Return the (x, y) coordinate for the center point of the cell that contains the specified text.  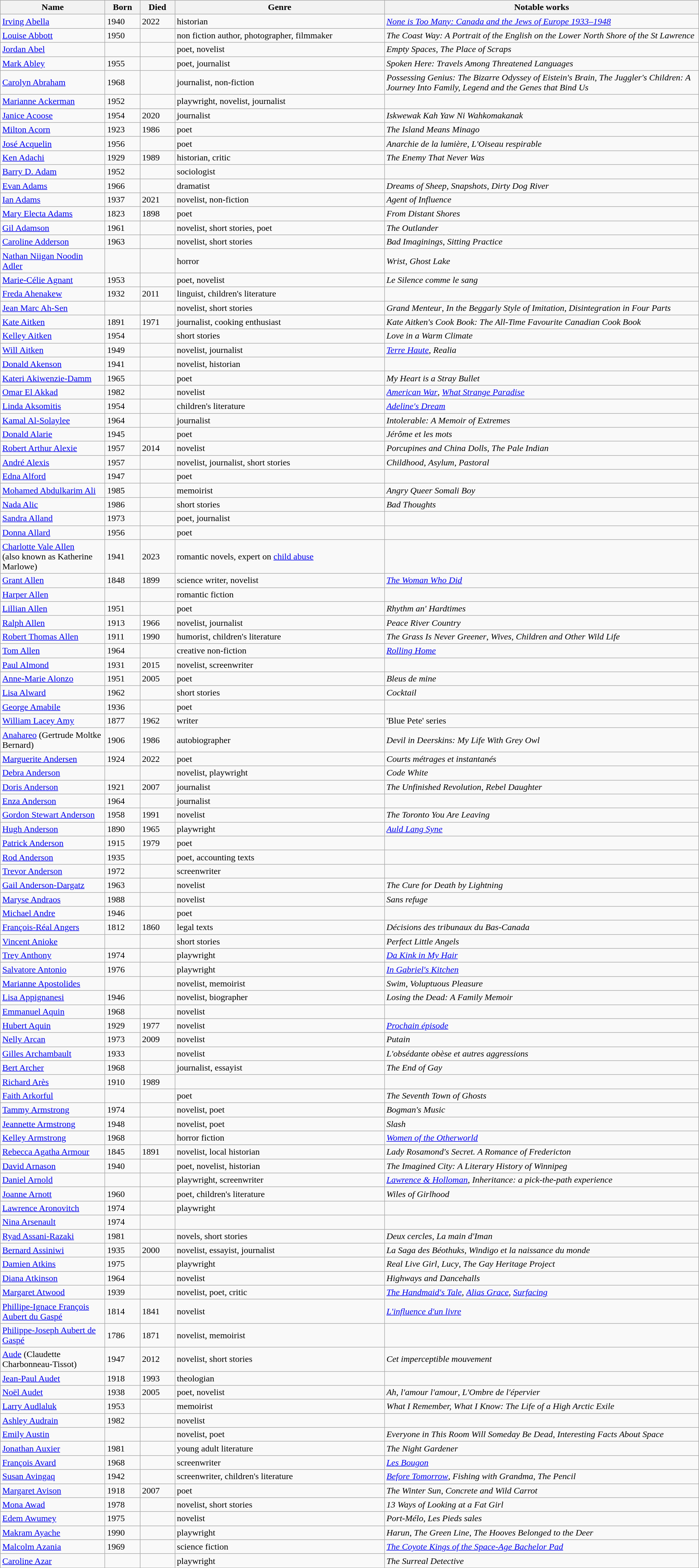
1988 (122, 899)
Enza Anderson (53, 801)
Ryad Assani-Razaki (53, 1236)
Name (53, 7)
2000 (158, 1250)
1979 (158, 843)
Jean-Paul Audet (53, 1378)
Omar El Akkad (53, 392)
Anne-Marie Alonzo (53, 679)
1960 (122, 1194)
1915 (122, 843)
screenwriter, children's literature (279, 1477)
Lisa Appignanesi (53, 998)
novelist, poet, critic (279, 1292)
The End of Gay (542, 1068)
Sans refuge (542, 899)
Nina Arsenault (53, 1222)
Larry Audlaluk (53, 1406)
Port-Mélo, Les Pieds sales (542, 1519)
Kateri Akiwenzie-Damm (53, 378)
Harper Allen (53, 594)
playwright, novelist, journalist (279, 101)
Rod Anderson (53, 857)
Susan Avingaq (53, 1477)
1931 (122, 665)
Bad Thoughts (542, 504)
Maryse Andraos (53, 899)
2011 (158, 294)
Daniel Arnold (53, 1180)
1921 (122, 787)
American War, What Strange Paradise (542, 392)
'Blue Pete' series (542, 721)
Jordan Abel (53, 49)
Empty Spaces, The Place of Scraps (542, 49)
André Alexis (53, 462)
Décisions des tribunaux du Bas-Canada (542, 927)
1942 (122, 1477)
Courts métrages et instantanés (542, 759)
The Surreal Detective (542, 1561)
1993 (158, 1378)
The Grass Is Never Greener, Wives, Children and Other Wild Life (542, 636)
Highways and Dancehalls (542, 1278)
Ralph Allen (53, 622)
journalist, essayist (279, 1068)
young adult literature (279, 1449)
1848 (122, 580)
Childhood, Asylum, Pastoral (542, 462)
2020 (158, 115)
historian (279, 21)
humorist, children's literature (279, 636)
1933 (122, 1054)
Mona Awad (53, 1505)
Swim, Voluptuous Pleasure (542, 984)
Real Live Girl, Lucy, The Gay Heritage Project (542, 1264)
journalist, non-fiction (279, 83)
Peace River Country (542, 622)
Code White (542, 773)
romantic novels, expert on child abuse (279, 556)
José Acquelin (53, 143)
Ken Adachi (53, 157)
William Lacey Amy (53, 721)
George Amabile (53, 707)
Salvatore Antonio (53, 969)
Nathan Niigan Noodin Adler (53, 261)
Everyone in This Room Will Someday Be Dead, Interesting Facts About Space (542, 1435)
Marianne Apostolides (53, 984)
My Heart is a Stray Bullet (542, 378)
1871 (158, 1335)
1860 (158, 927)
Carolyn Abraham (53, 83)
Will Aitken (53, 350)
Auld Lang Syne (542, 829)
Lady Rosamond's Secret. A Romance of Fredericton (542, 1152)
Faith Arkorful (53, 1096)
Caroline Adderson (53, 242)
children's literature (279, 406)
1786 (122, 1335)
The Seventh Town of Ghosts (542, 1096)
Intolerable: A Memoir of Extremes (542, 420)
non fiction author, photographer, filmmaker (279, 35)
Nelly Arcan (53, 1040)
Died (158, 7)
Makram Ayache (53, 1533)
Linda Aksomitis (53, 406)
horror fiction (279, 1138)
2014 (158, 448)
Phillipe-Ignace François Aubert du Gaspé (53, 1311)
science fiction (279, 1547)
The Night Gardener (542, 1449)
Rebecca Agatha Armour (53, 1152)
The Coyote Kings of the Space-Age Bachelor Pad (542, 1547)
Tom Allen (53, 651)
1985 (122, 490)
1812 (122, 927)
2015 (158, 665)
What I Remember, What I Know: The Life of a High Arctic Exile (542, 1406)
Da Kink in My Hair (542, 955)
poet, novelist, historian (279, 1166)
creative non-fiction (279, 651)
novelist, screenwriter (279, 665)
Rolling Home (542, 651)
1977 (158, 1026)
L'influence d'un livre (542, 1311)
The Unfinished Revolution, Rebel Daughter (542, 787)
Joanne Arnott (53, 1194)
Grant Allen (53, 580)
The Handmaid's Tale, Alias Grace, Surfacing (542, 1292)
novels, short stories (279, 1236)
Bogman's Music (542, 1110)
science writer, novelist (279, 580)
1936 (122, 707)
horror (279, 261)
1969 (122, 1547)
From Distant Shores (542, 214)
Wrist, Ghost Lake (542, 261)
1976 (122, 969)
13 Ways of Looking at a Fat Girl (542, 1505)
1913 (122, 622)
Robert Thomas Allen (53, 636)
1950 (122, 35)
Les Bougon (542, 1463)
L'obsédante obèse et autres aggressions (542, 1054)
1911 (122, 636)
Devil in Deerskins: My Life With Grey Owl (542, 740)
Gail Anderson-Dargatz (53, 885)
Philippe-Joseph Aubert de Gaspé (53, 1335)
Cocktail (542, 693)
Noël Audet (53, 1392)
sociologist (279, 171)
Ashley Audrain (53, 1420)
autobiographer (279, 740)
1841 (158, 1311)
1823 (122, 214)
Richard Arès (53, 1082)
The Outlander (542, 228)
novelist, historian (279, 364)
Gilles Archambault (53, 1054)
Harun, The Green Line, The Hooves Belonged to the Deer (542, 1533)
Doris Anderson (53, 787)
playwright, screenwriter (279, 1180)
Aude (Claudette Charbonneau-Tissot) (53, 1359)
Mary Electa Adams (53, 214)
In Gabriel's Kitchen (542, 969)
Perfect Little Angels (542, 941)
Cet imperceptible mouvement (542, 1359)
Charlotte Vale Allen (also known as Katherine Marlowe) (53, 556)
2021 (158, 200)
Putain (542, 1040)
Kelley Aitken (53, 336)
Born (122, 7)
Anahareo (Gertrude Moltke Bernard) (53, 740)
Kate Aitken's Cook Book: The All-Time Favourite Canadian Cook Book (542, 322)
1978 (122, 1505)
Debra Anderson (53, 773)
Gordon Stewart Anderson (53, 815)
theologian (279, 1378)
François-Réal Angers (53, 927)
The Coast Way: A Portrait of the English on the Lower North Shore of the St Lawrence (542, 35)
1938 (122, 1392)
1961 (122, 228)
Notable works (542, 7)
1955 (122, 63)
Grand Menteur, In the Beggarly Style of Imitation, Disintegration in Four Parts (542, 308)
Possessing Genius: The Bizarre Odyssey of Eistein's Brain, The Juggler's Children: A Journey Into Family, Legend and the Genes that Bind Us (542, 83)
Agent of Influence (542, 200)
Edem Awumey (53, 1519)
The Imagined City: A Literary History of Winnipeg (542, 1166)
The Woman Who Did (542, 580)
Diana Atkinson (53, 1278)
Iskwewak Kah Yaw Ni Wahkomakanak (542, 115)
novelist, local historian (279, 1152)
Freda Ahenakew (53, 294)
The Island Means Minago (542, 129)
The Cure for Death by Lightning (542, 885)
Marguerite Andersen (53, 759)
Lisa Alward (53, 693)
Sandra Alland (53, 518)
1906 (122, 740)
1949 (122, 350)
novelist, biographer (279, 998)
historian, critic (279, 157)
Genre (279, 7)
Emmanuel Aquin (53, 1012)
novelist, playwright (279, 773)
Mohamed Abdulkarim Ali (53, 490)
1972 (122, 871)
The Toronto You Are Leaving (542, 815)
Trevor Anderson (53, 871)
Marianne Ackerman (53, 101)
1948 (122, 1124)
Patrick Anderson (53, 843)
Lawrence & Holloman, Inheritance: a pick-the-path experience (542, 1180)
1877 (122, 721)
Slash (542, 1124)
Robert Arthur Alexie (53, 448)
Terre Haute, Realia (542, 350)
Michael Andre (53, 913)
None is Too Many: Canada and the Jews of Europe 1933–1948 (542, 21)
Porcupines and China Dolls, The Pale Indian (542, 448)
1898 (158, 214)
Nada Alic (53, 504)
Milton Acorn (53, 129)
novelist, short stories, poet (279, 228)
1939 (122, 1292)
Bad Imaginings, Sitting Practice (542, 242)
novelist, non-fiction (279, 200)
Irving Abella (53, 21)
2009 (158, 1040)
Paul Almond (53, 665)
linguist, children's literature (279, 294)
novelist, essayist, journalist (279, 1250)
Adeline's Dream (542, 406)
2023 (158, 556)
1937 (122, 200)
Marie-Célie Agnant (53, 280)
Lawrence Aronovitch (53, 1208)
Louise Abbott (53, 35)
1932 (122, 294)
poet, accounting texts (279, 857)
1958 (122, 815)
David Arnason (53, 1166)
Jean Marc Ah-Sen (53, 308)
Anarchie de la lumière, L'Oiseau respirable (542, 143)
Donald Akenson (53, 364)
Bert Archer (53, 1068)
1899 (158, 580)
Margaret Atwood (53, 1292)
Deux cercles, La main d'Iman (542, 1236)
Caroline Azar (53, 1561)
Hugh Anderson (53, 829)
Margaret Avison (53, 1491)
Emily Austin (53, 1435)
Evan Adams (53, 185)
La Saga des Béothuks, Windigo et la naissance du monde (542, 1250)
Mark Abley (53, 63)
Spoken Here: Travels Among Threatened Languages (542, 63)
poet, children's literature (279, 1194)
Jeannette Armstrong (53, 1124)
1910 (122, 1082)
Damien Atkins (53, 1264)
1991 (158, 815)
Jérôme et les mots (542, 434)
1845 (122, 1152)
Jonathan Auxier (53, 1449)
1923 (122, 129)
dramatist (279, 185)
Rhythm an' Hardtimes (542, 608)
Donald Alarie (53, 434)
Bernard Assiniwi (53, 1250)
Le Silence comme le sang (542, 280)
romantic fiction (279, 594)
Gil Adamson (53, 228)
1924 (122, 759)
legal texts (279, 927)
novelist, journalist, short stories (279, 462)
Edna Alford (53, 476)
Dreams of Sheep, Snapshots, Dirty Dog River (542, 185)
Kamal Al-Solaylee (53, 420)
Barry D. Adam (53, 171)
Love in a Warm Climate (542, 336)
Janice Acoose (53, 115)
Wiles of Girlhood (542, 1194)
Trey Anthony (53, 955)
1890 (122, 829)
1971 (158, 322)
Malcolm Azania (53, 1547)
Losing the Dead: A Family Memoir (542, 998)
writer (279, 721)
Kate Aitken (53, 322)
Kelley Armstrong (53, 1138)
Vincent Anioke (53, 941)
Ian Adams (53, 200)
2012 (158, 1359)
Angry Queer Somali Boy (542, 490)
journalist, cooking enthusiast (279, 322)
Hubert Aquin (53, 1026)
Prochain épisode (542, 1026)
Bleus de mine (542, 679)
1814 (122, 1311)
Before Tomorrow, Fishing with Grandma, The Pencil (542, 1477)
François Avard (53, 1463)
The Enemy That Never Was (542, 157)
Donna Allard (53, 533)
Lillian Allen (53, 608)
Women of the Otherworld (542, 1138)
The Winter Sun, Concrete and Wild Carrot (542, 1491)
Tammy Armstrong (53, 1110)
Ah, l'amour l'amour, L'Ombre de l'épervier (542, 1392)
1945 (122, 434)
